Output the (x, y) coordinate of the center of the cell containing the given text.  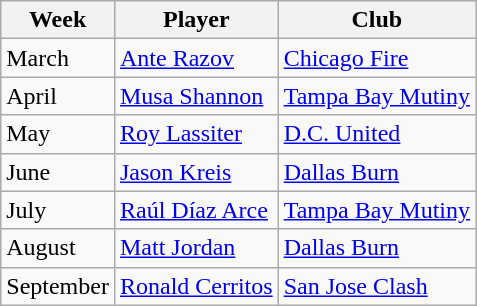
Ante Razov (196, 58)
D.C. United (376, 134)
Jason Kreis (196, 172)
April (58, 96)
July (58, 210)
Club (376, 20)
May (58, 134)
September (58, 286)
August (58, 248)
Week (58, 20)
Roy Lassiter (196, 134)
San Jose Clash (376, 286)
Player (196, 20)
Musa Shannon (196, 96)
Chicago Fire (376, 58)
Matt Jordan (196, 248)
Ronald Cerritos (196, 286)
Raúl Díaz Arce (196, 210)
June (58, 172)
March (58, 58)
